For the text-containing cell, return its midpoint in [x, y] coordinate format. 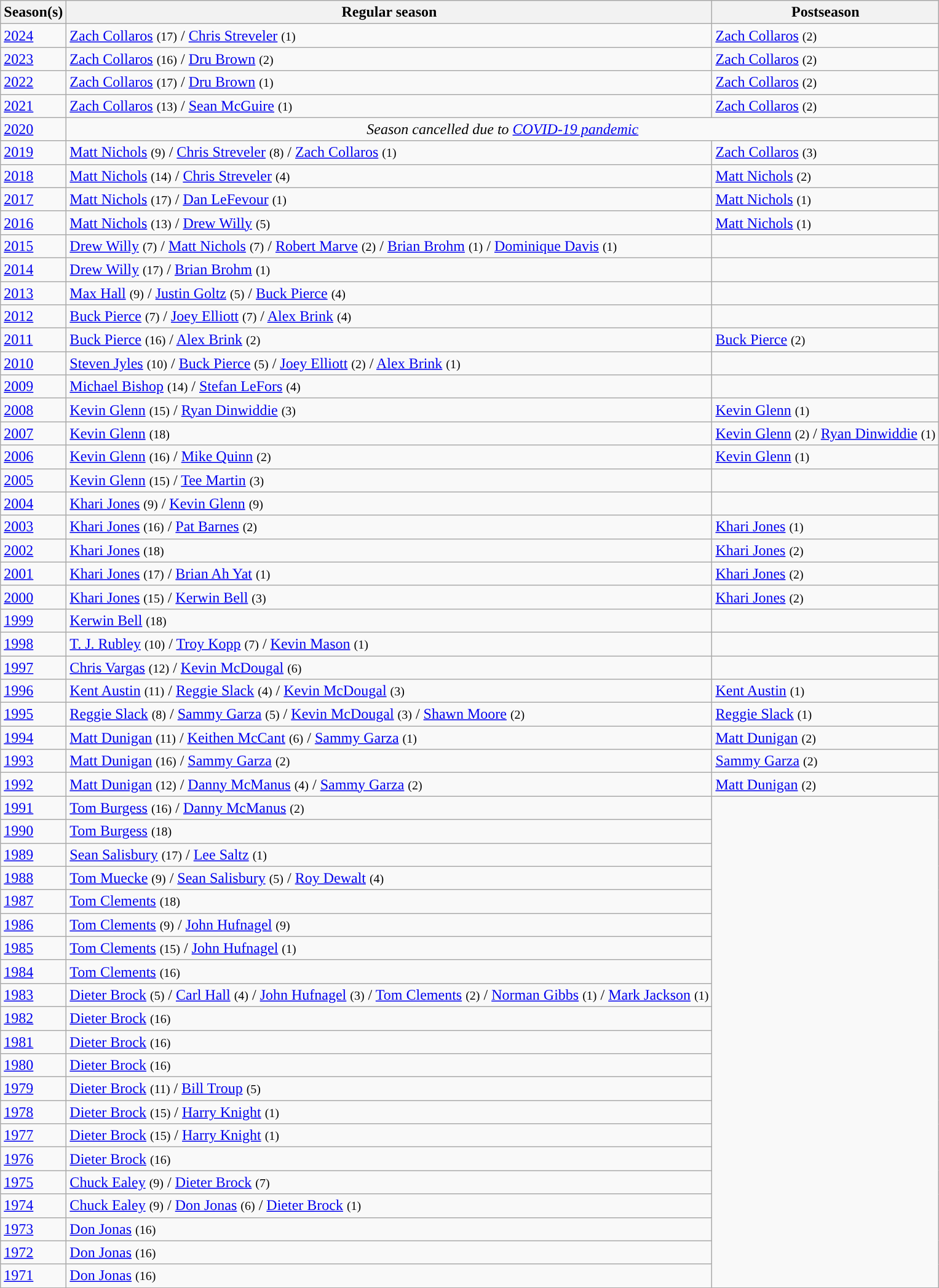
2017 [33, 199]
Tom Burgess (16) / Danny McManus (2) [389, 808]
Tom Burgess (18) [389, 831]
2001 [33, 574]
Season(s) [33, 12]
Kevin Glenn (15) / Ryan Dinwiddie (3) [389, 410]
2014 [33, 269]
Zach Collaros (17) / Chris Streveler (1) [389, 36]
Kevin Glenn (15) / Tee Martin (3) [389, 480]
Matt Nichols (2) [825, 176]
2013 [33, 293]
1999 [33, 620]
Khari Jones (1) [825, 527]
1979 [33, 1089]
Sammy Garza (2) [825, 761]
1991 [33, 808]
1997 [33, 667]
Kevin Glenn (16) / Mike Quinn (2) [389, 457]
1981 [33, 1042]
1987 [33, 901]
1992 [33, 784]
Reggie Slack (8) / Sammy Garza (5) / Kevin McDougal (3) / Shawn Moore (2) [389, 714]
Kent Austin (1) [825, 691]
2020 [33, 129]
Zach Collaros (13) / Sean McGuire (1) [389, 106]
Matt Nichols (17) / Dan LeFevour (1) [389, 199]
1986 [33, 925]
1975 [33, 1182]
Buck Pierce (16) / Alex Brink (2) [389, 340]
2002 [33, 550]
Tom Clements (15) / John Hufnagel (1) [389, 948]
Michael Bishop (14) / Stefan LeFors (4) [389, 387]
Tom Clements (16) [389, 971]
T. J. Rubley (10) / Troy Kopp (7) / Kevin Mason (1) [389, 644]
Tom Muecke (9) / Sean Salisbury (5) / Roy Dewalt (4) [389, 878]
2007 [33, 433]
Tom Clements (9) / John Hufnagel (9) [389, 925]
Kent Austin (11) / Reggie Slack (4) / Kevin McDougal (3) [389, 691]
Drew Willy (7) / Matt Nichols (7) / Robert Marve (2) / Brian Brohm (1) / Dominique Davis (1) [389, 246]
1990 [33, 831]
2011 [33, 340]
1985 [33, 948]
Chuck Ealey (9) / Dieter Brock (7) [389, 1182]
Tom Clements (18) [389, 901]
Sean Salisbury (17) / Lee Saltz (1) [389, 855]
Khari Jones (15) / Kerwin Bell (3) [389, 597]
1978 [33, 1112]
1998 [33, 644]
Zach Collaros (17) / Dru Brown (1) [389, 82]
Matt Nichols (9) / Chris Streveler (8) / Zach Collaros (1) [389, 152]
1973 [33, 1229]
Khari Jones (9) / Kevin Glenn (9) [389, 504]
2012 [33, 317]
1977 [33, 1136]
1971 [33, 1276]
1995 [33, 714]
Season cancelled due to COVID-19 pandemic [503, 129]
Buck Pierce (7) / Joey Elliott (7) / Alex Brink (4) [389, 317]
Postseason [825, 12]
Khari Jones (16) / Pat Barnes (2) [389, 527]
2004 [33, 504]
Buck Pierce (2) [825, 340]
2015 [33, 246]
2024 [33, 36]
2016 [33, 223]
2008 [33, 410]
Matt Nichols (13) / Drew Willy (5) [389, 223]
1983 [33, 995]
2023 [33, 59]
2005 [33, 480]
Regular season [389, 12]
Dieter Brock (5) / Carl Hall (4) / John Hufnagel (3) / Tom Clements (2) / Norman Gibbs (1) / Mark Jackson (1) [389, 995]
2006 [33, 457]
Drew Willy (17) / Brian Brohm (1) [389, 269]
2010 [33, 363]
1989 [33, 855]
2019 [33, 152]
Khari Jones (17) / Brian Ah Yat (1) [389, 574]
1982 [33, 1018]
1993 [33, 761]
Steven Jyles (10) / Buck Pierce (5) / Joey Elliott (2) / Alex Brink (1) [389, 363]
1974 [33, 1206]
1984 [33, 971]
1996 [33, 691]
2022 [33, 82]
Matt Nichols (14) / Chris Streveler (4) [389, 176]
Chuck Ealey (9) / Don Jonas (6) / Dieter Brock (1) [389, 1206]
Matt Dunigan (12) / Danny McManus (4) / Sammy Garza (2) [389, 784]
Matt Dunigan (11) / Keithen McCant (6) / Sammy Garza (1) [389, 738]
Dieter Brock (11) / Bill Troup (5) [389, 1089]
1994 [33, 738]
Reggie Slack (1) [825, 714]
2009 [33, 387]
1972 [33, 1252]
Chris Vargas (12) / Kevin McDougal (6) [389, 667]
Max Hall (9) / Justin Goltz (5) / Buck Pierce (4) [389, 293]
2021 [33, 106]
Khari Jones (18) [389, 550]
Matt Dunigan (16) / Sammy Garza (2) [389, 761]
2018 [33, 176]
Zach Collaros (3) [825, 152]
1976 [33, 1159]
1988 [33, 878]
Kerwin Bell (18) [389, 620]
2003 [33, 527]
1980 [33, 1065]
Kevin Glenn (2) / Ryan Dinwiddie (1) [825, 433]
Zach Collaros (16) / Dru Brown (2) [389, 59]
Kevin Glenn (18) [389, 433]
2000 [33, 597]
